Locate the cell with the specified text and output its [x, y] center coordinate. 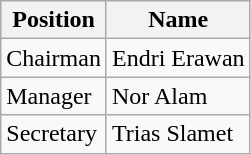
Endri Erawan [178, 58]
Nor Alam [178, 96]
Manager [54, 96]
Chairman [54, 58]
Name [178, 20]
Position [54, 20]
Secretary [54, 134]
Trias Slamet [178, 134]
